Identify which cell holds the provided text, then report its [X, Y] central coordinate. 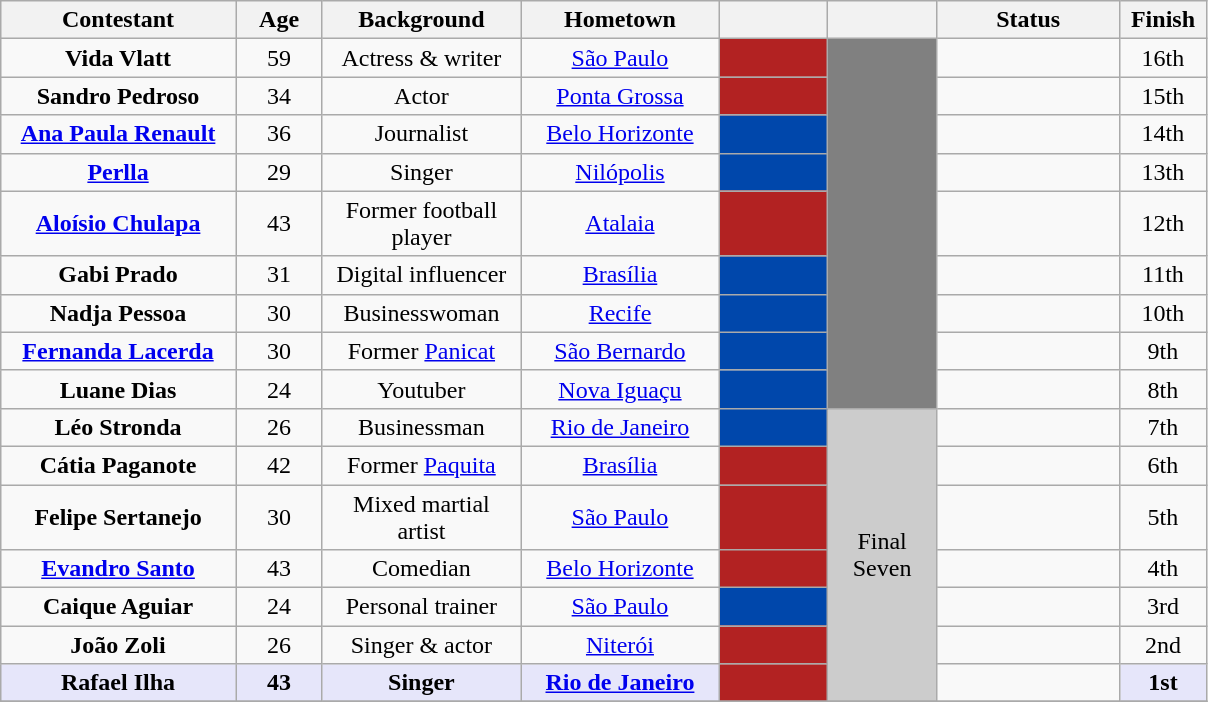
14th [1163, 134]
2nd [1163, 645]
Former football player [422, 224]
Cátia Paganote [118, 465]
Aloísio Chulapa [118, 224]
Singer & actor [422, 645]
31 [279, 275]
Contestant [118, 20]
Gabi Prado [118, 275]
11th [1163, 275]
Comedian [422, 569]
16th [1163, 58]
Final Seven [882, 554]
Hometown [620, 20]
13th [1163, 172]
15th [1163, 96]
4th [1163, 569]
Youtuber [422, 389]
Ponta Grossa [620, 96]
Sandro Pedroso [118, 96]
Atalaia [620, 224]
Nova Iguaçu [620, 389]
Léo Stronda [118, 427]
12th [1163, 224]
36 [279, 134]
Businessman [422, 427]
Personal trainer [422, 607]
Former Paquita [422, 465]
Businesswoman [422, 313]
Digital influencer [422, 275]
João Zoli [118, 645]
Ana Paula Renault [118, 134]
59 [279, 58]
Recife [620, 313]
Caique Aguiar [118, 607]
Finish [1163, 20]
Status [1028, 20]
São Bernardo [620, 351]
Evandro Santo [118, 569]
Rafael Ilha [118, 683]
34 [279, 96]
29 [279, 172]
6th [1163, 465]
1st [1163, 683]
Journalist [422, 134]
42 [279, 465]
Background [422, 20]
Former Panicat [422, 351]
Mixed martial artist [422, 516]
5th [1163, 516]
7th [1163, 427]
3rd [1163, 607]
Actress & writer [422, 58]
10th [1163, 313]
Niterói [620, 645]
Felipe Sertanejo [118, 516]
Age [279, 20]
Actor [422, 96]
Nadja Pessoa [118, 313]
Vida Vlatt [118, 58]
Perlla [118, 172]
9th [1163, 351]
8th [1163, 389]
Luane Dias [118, 389]
Fernanda Lacerda [118, 351]
Nilópolis [620, 172]
